For the text-containing cell, return its midpoint in (X, Y) coordinate format. 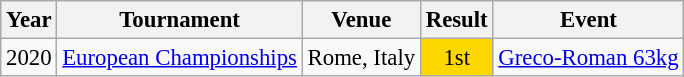
Event (588, 20)
Tournament (180, 20)
Year (29, 20)
Rome, Italy (361, 58)
European Championships (180, 58)
Greco-Roman 63kg (588, 58)
Venue (361, 20)
1st (456, 58)
Result (456, 20)
2020 (29, 58)
